Output the [X, Y] coordinate of the center of the cell containing the given text.  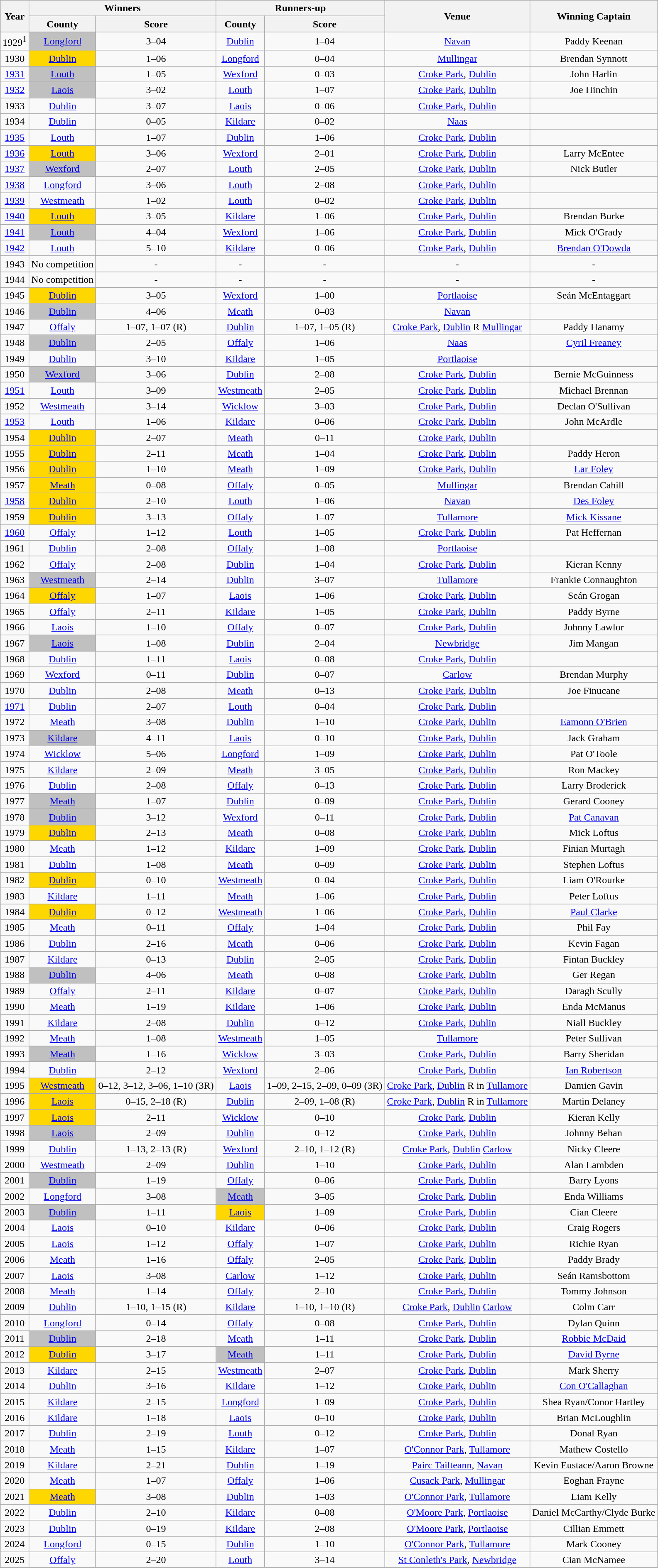
Finian Murtagh [594, 849]
1–13, 2–13 (R) [156, 1149]
1983 [15, 896]
Dylan Quinn [594, 1323]
2004 [15, 1228]
Ron Mackey [594, 769]
1968 [15, 659]
Croke Park, Dublin R Mullingar [457, 327]
1997 [15, 1117]
2–12 [156, 1070]
3–02 [156, 90]
Nick Butler [594, 169]
1988 [15, 975]
Johnny Lawlor [594, 627]
1939 [15, 201]
Enda Williams [594, 1196]
2014 [15, 1386]
Liam O'Rourke [594, 880]
1930 [15, 58]
Alan Lambden [594, 1165]
Liam Kelly [594, 1497]
1–00 [325, 295]
1970 [15, 691]
Mick Kissane [594, 517]
1951 [15, 390]
1961 [15, 548]
1991 [15, 1022]
Richie Ryan [594, 1244]
2010 [15, 1323]
1995 [15, 1085]
Tommy Johnson [594, 1291]
1982 [15, 880]
Pat Heffernan [594, 532]
1949 [15, 359]
4–04 [156, 232]
Des Foley [594, 501]
1959 [15, 517]
Cyril Freaney [594, 343]
1956 [15, 469]
1979 [15, 833]
2–09, 1–08 (R) [325, 1102]
Pairc Tailteann, Navan [457, 1465]
Larry McEntee [594, 153]
Kieran Kelly [594, 1117]
2008 [15, 1291]
Bernie McGuinness [594, 375]
1936 [15, 153]
2005 [15, 1244]
Cillian Emmett [594, 1528]
1984 [15, 912]
1957 [15, 485]
1–03 [325, 1497]
1950 [15, 375]
2006 [15, 1259]
2–01 [325, 153]
Seán McEntaggart [594, 295]
Fintan Buckley [594, 959]
4–11 [156, 738]
1974 [15, 754]
Frankie Connaughton [594, 580]
3–04 [156, 42]
1976 [15, 785]
1938 [15, 185]
19291 [15, 42]
St Conleth's Park, Newbridge [457, 1560]
1952 [15, 406]
Cian McNamee [594, 1560]
Peter Loftus [594, 896]
Brendan Synnott [594, 58]
1986 [15, 943]
1996 [15, 1102]
Eoghan Frayne [594, 1481]
1960 [15, 532]
Seán Grogan [594, 596]
2007 [15, 1275]
1–15 [156, 1449]
1985 [15, 928]
Larry Broderick [594, 785]
1987 [15, 959]
1948 [15, 343]
0–12, 3–12, 3–06, 1–10 (3R) [156, 1085]
Brendan O'Dowda [594, 248]
5–10 [156, 248]
1992 [15, 1038]
Ian Robertson [594, 1070]
1941 [15, 232]
2025 [15, 1560]
Mark Sherry [594, 1370]
John Harlin [594, 74]
2003 [15, 1212]
1944 [15, 279]
Eamonn O'Brien [594, 722]
Gerard Cooney [594, 801]
2023 [15, 1528]
2018 [15, 1449]
Con O'Callaghan [594, 1386]
John McArdle [594, 422]
Peter Sullivan [594, 1038]
Colm Carr [594, 1307]
1962 [15, 564]
Phil Fay [594, 928]
1965 [15, 612]
Jack Graham [594, 738]
1946 [15, 311]
1937 [15, 169]
Year [15, 16]
3–09 [156, 390]
Jim Mangan [594, 643]
1966 [15, 627]
1958 [15, 501]
Paddy Hanamy [594, 327]
1934 [15, 122]
2–06 [325, 1070]
2019 [15, 1465]
1–10, 1–15 (R) [156, 1307]
Cian Cleere [594, 1212]
Newbridge [457, 643]
Nicky Cleere [594, 1149]
2–13 [156, 833]
1964 [15, 596]
2017 [15, 1433]
1967 [15, 643]
1945 [15, 295]
1940 [15, 216]
Mick Loftus [594, 833]
2–18 [156, 1338]
2012 [15, 1355]
Cusack Park, Mullingar [457, 1481]
1981 [15, 865]
Damien Gavin [594, 1085]
2–16 [156, 943]
Winners [123, 8]
3–17 [156, 1355]
1973 [15, 738]
2009 [15, 1307]
1990 [15, 1007]
1–02 [156, 201]
1993 [15, 1054]
Brendan Cahill [594, 485]
1–18 [156, 1418]
Barry Sheridan [594, 1054]
Craig Rogers [594, 1228]
Pat Canavan [594, 817]
Joe Finucane [594, 691]
3–12 [156, 817]
0–15, 2–18 (R) [156, 1102]
Ger Regan [594, 975]
1963 [15, 580]
2–20 [156, 1560]
Paddy Byrne [594, 612]
Stephen Loftus [594, 865]
Mathew Costello [594, 1449]
2–21 [156, 1465]
1–10, 1–10 (R) [325, 1307]
2001 [15, 1181]
Daragh Scully [594, 991]
Paul Clarke [594, 912]
Venue [457, 16]
0–14 [156, 1323]
1978 [15, 817]
1943 [15, 264]
2021 [15, 1497]
1977 [15, 801]
1942 [15, 248]
3–10 [156, 359]
Lar Foley [594, 469]
Paddy Heron [594, 453]
1933 [15, 106]
2–04 [325, 643]
Winning Captain [594, 16]
2013 [15, 1370]
Barry Lyons [594, 1181]
1955 [15, 453]
Daniel McCarthy/Clyde Burke [594, 1512]
1953 [15, 422]
Kieran Kenny [594, 564]
1–07, 1–05 (R) [325, 327]
Paddy Brady [594, 1259]
Shea Ryan/Conor Hartley [594, 1402]
Kevin Eustace/Aaron Browne [594, 1465]
2015 [15, 1402]
2022 [15, 1512]
1999 [15, 1149]
1947 [15, 327]
1935 [15, 137]
Niall Buckley [594, 1022]
2–19 [156, 1433]
2020 [15, 1481]
1932 [15, 90]
1980 [15, 849]
1975 [15, 769]
David Byrne [594, 1355]
Runners-up [300, 8]
1971 [15, 706]
Brendan Murphy [594, 675]
1994 [15, 1070]
Martin Delaney [594, 1102]
1969 [15, 675]
3–16 [156, 1386]
2016 [15, 1418]
Pat O'Toole [594, 754]
Paddy Keenan [594, 42]
Robbie McDaid [594, 1338]
Brendan Burke [594, 216]
1–07, 1–07 (R) [156, 327]
1954 [15, 438]
0–15 [156, 1544]
Seán Ramsbottom [594, 1275]
2–14 [156, 580]
Enda McManus [594, 1007]
2011 [15, 1338]
Declan O'Sullivan [594, 406]
Donal Ryan [594, 1433]
Mark Cooney [594, 1544]
5–06 [156, 754]
1989 [15, 991]
2002 [15, 1196]
2024 [15, 1544]
1931 [15, 74]
2–10, 1–12 (R) [325, 1149]
1–14 [156, 1291]
Mick O'Grady [594, 232]
Johnny Behan [594, 1133]
0–19 [156, 1528]
3–13 [156, 517]
1–09, 2–15, 2–09, 0–09 (3R) [325, 1085]
Brian McLoughlin [594, 1418]
Joe Hinchin [594, 90]
Michael Brennan [594, 390]
2000 [15, 1165]
Kevin Fagan [594, 943]
1998 [15, 1133]
1972 [15, 722]
